Provide the (X, Y) coordinate of the cell's center where the given text is located.  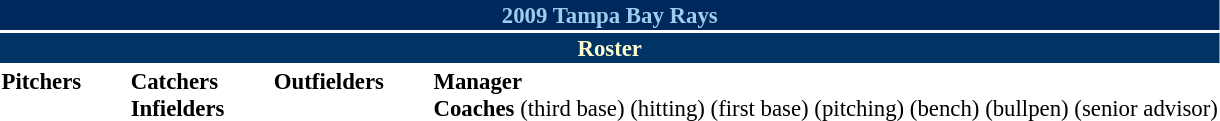
2009 Tampa Bay Rays (610, 15)
Roster (610, 48)
